Capture the cell that displays the provided text and extract its (X, Y) central coordinate. 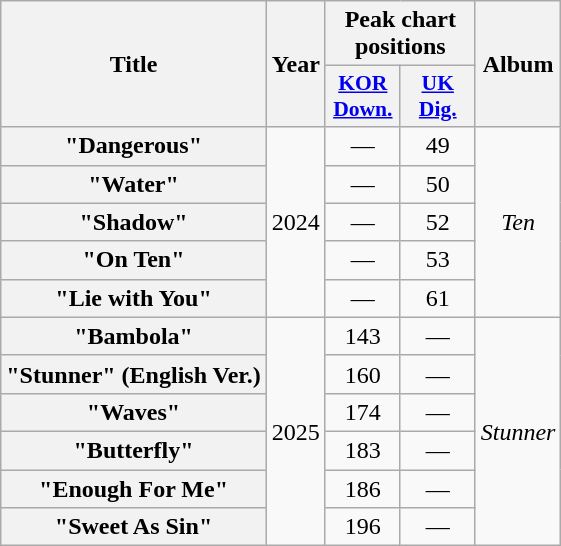
160 (362, 374)
"Bambola" (134, 336)
183 (362, 450)
"Lie with You" (134, 298)
KORDown. (362, 96)
Year (296, 64)
186 (362, 489)
143 (362, 336)
174 (362, 412)
52 (438, 222)
49 (438, 146)
50 (438, 184)
"Waves" (134, 412)
"Shadow" (134, 222)
"Water" (134, 184)
61 (438, 298)
Album (518, 64)
"On Ten" (134, 260)
2025 (296, 431)
"Sweet As Sin" (134, 527)
UKDig. (438, 96)
Title (134, 64)
"Stunner" (English Ver.) (134, 374)
Stunner (518, 431)
"Enough For Me" (134, 489)
196 (362, 527)
53 (438, 260)
2024 (296, 222)
Peak chart positions (400, 34)
"Butterfly" (134, 450)
Ten (518, 222)
"Dangerous" (134, 146)
